For the text-containing cell, return its midpoint in [X, Y] coordinate format. 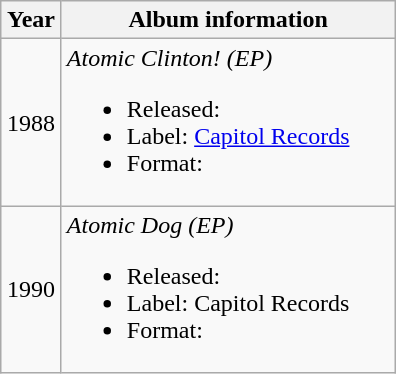
1990 [32, 290]
1988 [32, 122]
Atomic Dog (EP)Released:Label: Capitol RecordsFormat: [228, 290]
Album information [228, 20]
Atomic Clinton! (EP)Released:Label: Capitol RecordsFormat: [228, 122]
Year [32, 20]
